Provide the [x, y] coordinate of the cell's center where the given text is located.  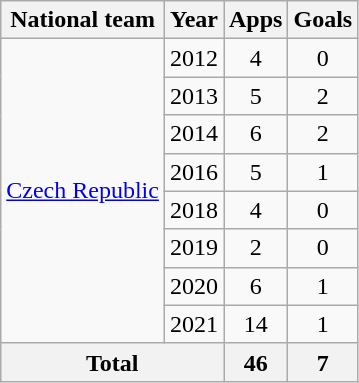
46 [256, 362]
2021 [194, 324]
2016 [194, 172]
2013 [194, 96]
Goals [323, 20]
Total [112, 362]
Czech Republic [83, 191]
Year [194, 20]
2018 [194, 210]
2012 [194, 58]
7 [323, 362]
14 [256, 324]
2014 [194, 134]
Apps [256, 20]
2020 [194, 286]
2019 [194, 248]
National team [83, 20]
